Locate the cell with the specified text and output its (X, Y) center coordinate. 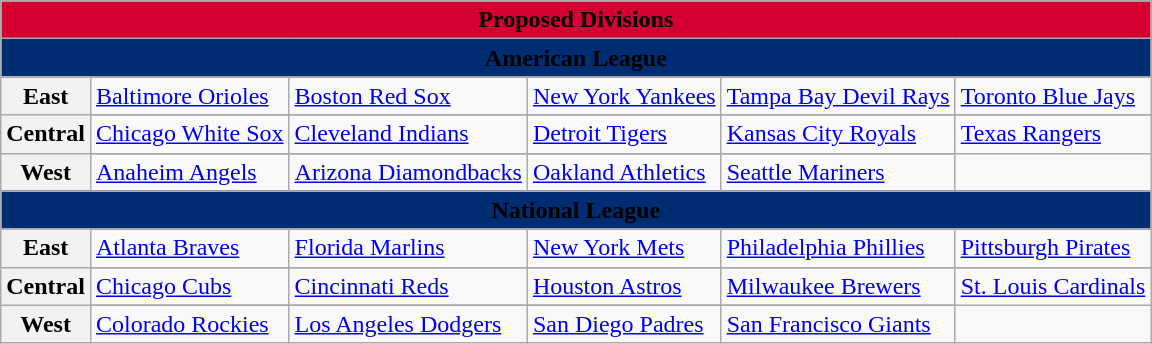
St. Louis Cardinals (1053, 286)
Detroit Tigers (624, 134)
Florida Marlins (408, 248)
Boston Red Sox (408, 96)
Cincinnati Reds (408, 286)
Anaheim Angels (190, 172)
Chicago Cubs (190, 286)
New York Yankees (624, 96)
Colorado Rockies (190, 324)
San Francisco Giants (838, 324)
Chicago White Sox (190, 134)
Kansas City Royals (838, 134)
Oakland Athletics (624, 172)
Houston Astros (624, 286)
Atlanta Braves (190, 248)
National League (576, 210)
Proposed Divisions (576, 20)
Baltimore Orioles (190, 96)
Cleveland Indians (408, 134)
Los Angeles Dodgers (408, 324)
Tampa Bay Devil Rays (838, 96)
Milwaukee Brewers (838, 286)
American League (576, 58)
Pittsburgh Pirates (1053, 248)
San Diego Padres (624, 324)
Toronto Blue Jays (1053, 96)
New York Mets (624, 248)
Philadelphia Phillies (838, 248)
Texas Rangers (1053, 134)
Arizona Diamondbacks (408, 172)
Seattle Mariners (838, 172)
